Extract the (X, Y) coordinate from the center of the cell holding the provided text.  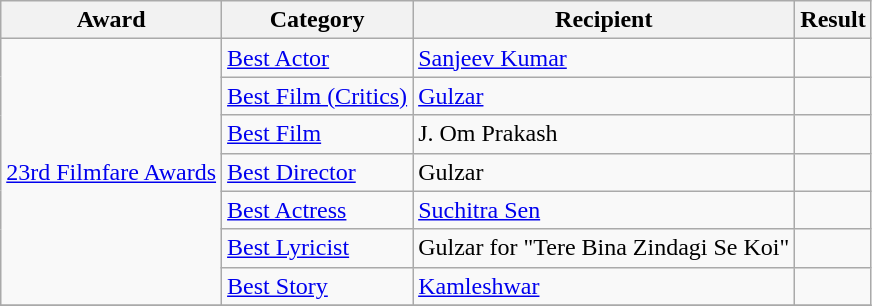
Best Director (318, 172)
Best Lyricist (318, 248)
23rd Filmfare Awards (112, 172)
Sanjeev Kumar (604, 58)
Award (112, 20)
Result (833, 20)
Recipient (604, 20)
Suchitra Sen (604, 210)
J. Om Prakash (604, 134)
Kamleshwar (604, 286)
Best Film (318, 134)
Gulzar for "Tere Bina Zindagi Se Koi" (604, 248)
Category (318, 20)
Best Film (Critics) (318, 96)
Best Actor (318, 58)
Best Actress (318, 210)
Best Story (318, 286)
